Output the [X, Y] coordinate of the center of the cell containing the given text.  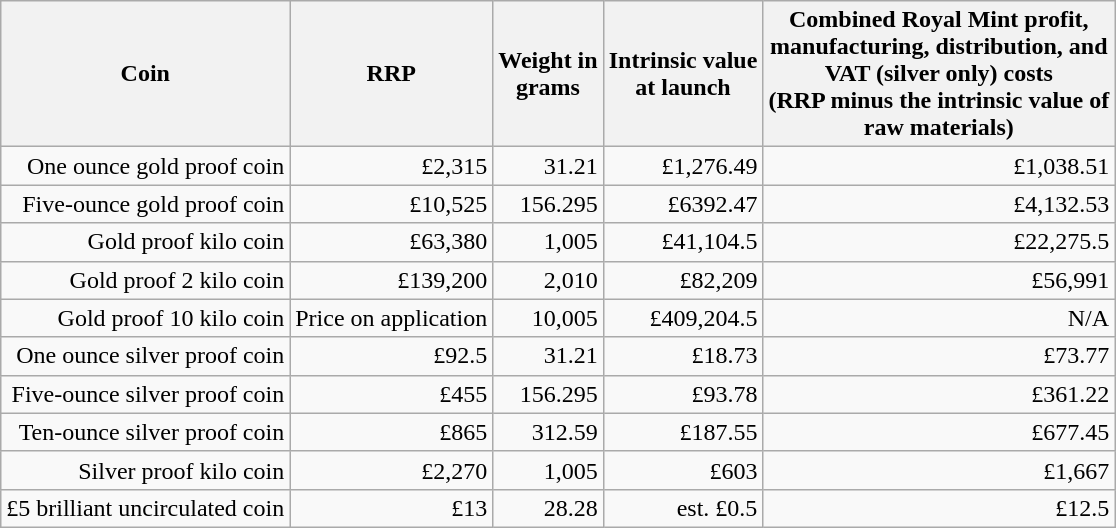
Gold proof 2 kilo coin [146, 280]
£10,525 [392, 204]
One ounce gold proof coin [146, 166]
£1,667 [939, 470]
£1,276.49 [683, 166]
Weight ingrams [548, 74]
Combined Royal Mint profit,manufacturing, distribution, andVAT (silver only) costs(RRP minus the intrinsic value ofraw materials) [939, 74]
£865 [392, 432]
£93.78 [683, 394]
28.28 [548, 508]
Five-ounce silver proof coin [146, 394]
£187.55 [683, 432]
£92.5 [392, 356]
£13 [392, 508]
£6392.47 [683, 204]
10,005 [548, 318]
£603 [683, 470]
Intrinsic valueat launch [683, 74]
£361.22 [939, 394]
£139,200 [392, 280]
£409,204.5 [683, 318]
£56,991 [939, 280]
Ten-ounce silver proof coin [146, 432]
est. £0.5 [683, 508]
312.59 [548, 432]
£18.73 [683, 356]
£5 brilliant uncirculated coin [146, 508]
£4,132.53 [939, 204]
RRP [392, 74]
£455 [392, 394]
£63,380 [392, 242]
One ounce silver proof coin [146, 356]
Coin [146, 74]
Gold proof 10 kilo coin [146, 318]
£82,209 [683, 280]
£1,038.51 [939, 166]
Gold proof kilo coin [146, 242]
N/A [939, 318]
2,010 [548, 280]
£677.45 [939, 432]
Price on application [392, 318]
£2,270 [392, 470]
£12.5 [939, 508]
£22,275.5 [939, 242]
£73.77 [939, 356]
£41,104.5 [683, 242]
£2,315 [392, 166]
Silver proof kilo coin [146, 470]
Five-ounce gold proof coin [146, 204]
